Output the [x, y] coordinate of the center of the cell containing the given text.  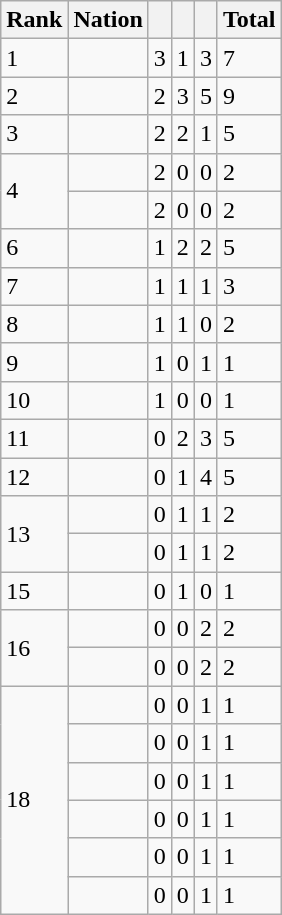
10 [34, 400]
18 [34, 800]
8 [34, 324]
11 [34, 438]
Rank [34, 20]
15 [34, 591]
12 [34, 477]
16 [34, 648]
Total [249, 20]
13 [34, 534]
6 [34, 248]
Nation [108, 20]
